Return [X, Y] of the center of cell containing provided text 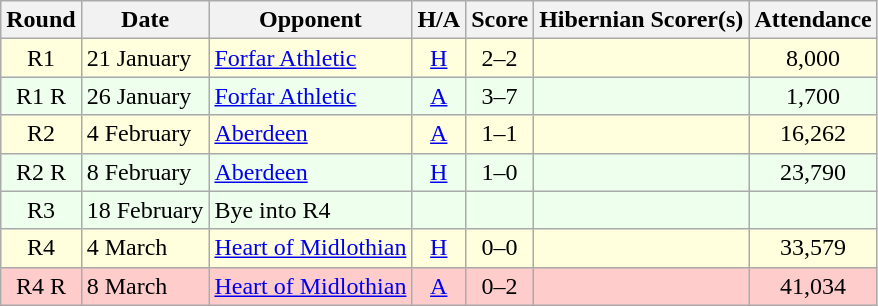
R1 [41, 58]
0–0 [500, 248]
0–2 [500, 286]
4 March [145, 248]
23,790 [813, 172]
R4 R [41, 286]
Attendance [813, 20]
R2 R [41, 172]
Round [41, 20]
2–2 [500, 58]
8,000 [813, 58]
8 March [145, 286]
R2 [41, 134]
4 February [145, 134]
18 February [145, 210]
R1 R [41, 96]
26 January [145, 96]
R3 [41, 210]
8 February [145, 172]
H/A [439, 20]
21 January [145, 58]
41,034 [813, 286]
3–7 [500, 96]
1–0 [500, 172]
Score [500, 20]
Opponent [310, 20]
Hibernian Scorer(s) [642, 20]
33,579 [813, 248]
1–1 [500, 134]
16,262 [813, 134]
1,700 [813, 96]
R4 [41, 248]
Bye into R4 [310, 210]
Date [145, 20]
